Capture the cell that displays the provided text and extract its [x, y] central coordinate. 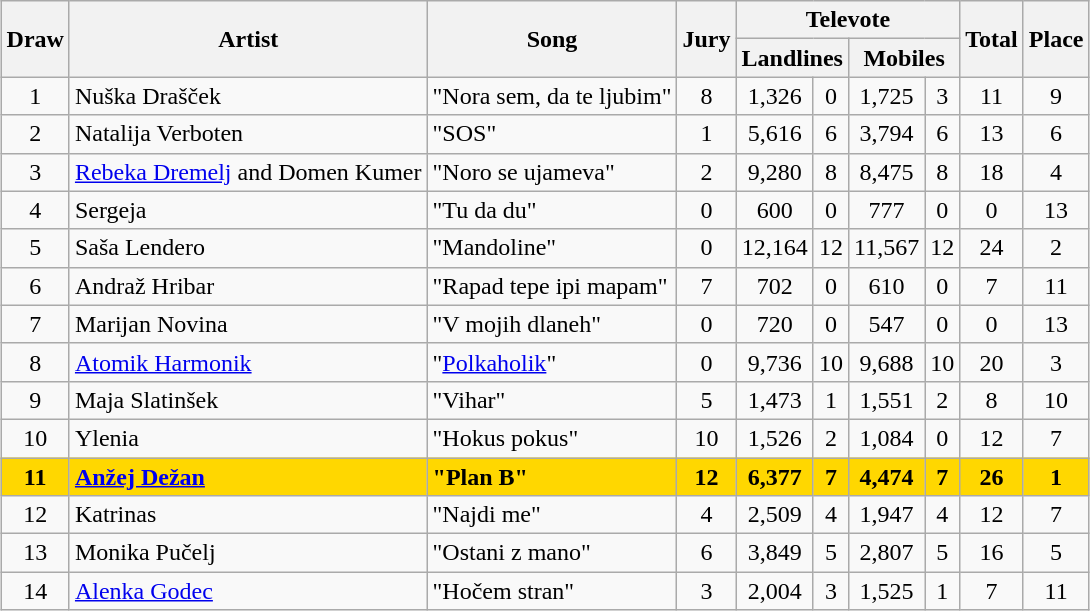
"Ostani z mano" [552, 553]
"Polkaholik" [552, 362]
Mobiles [904, 58]
6,377 [774, 477]
14 [35, 591]
"V mojih dlaneh" [552, 324]
1,084 [886, 438]
"Najdi me" [552, 515]
Marijan Novina [248, 324]
Landlines [792, 58]
Andraž Hribar [248, 286]
"Hočem stran" [552, 591]
1,526 [774, 438]
5,616 [774, 134]
Total [992, 39]
"Noro se ujameva" [552, 172]
777 [886, 210]
11,567 [886, 248]
1,947 [886, 515]
"Mandoline" [552, 248]
1,473 [774, 400]
24 [992, 248]
26 [992, 477]
3,794 [886, 134]
"Vihar" [552, 400]
702 [774, 286]
Natalija Verboten [248, 134]
9,688 [886, 362]
720 [774, 324]
9,736 [774, 362]
Artist [248, 39]
"SOS" [552, 134]
Anžej Dežan [248, 477]
1,725 [886, 96]
16 [992, 553]
Maja Slatinšek [248, 400]
"Rapad tepe ipi mapam" [552, 286]
Saša Lendero [248, 248]
Katrinas [248, 515]
2,807 [886, 553]
4,474 [886, 477]
Sergeja [248, 210]
18 [992, 172]
Alenka Godec [248, 591]
Ylenia [248, 438]
Atomik Harmonik [248, 362]
Jury [706, 39]
1,551 [886, 400]
"Hokus pokus" [552, 438]
1,525 [886, 591]
9,280 [774, 172]
Song [552, 39]
20 [992, 362]
2,004 [774, 591]
Draw [35, 39]
"Nora sem, da te ljubim" [552, 96]
12,164 [774, 248]
3,849 [774, 553]
Rebeka Dremelj and Domen Kumer [248, 172]
Nuška Drašček [248, 96]
8,475 [886, 172]
610 [886, 286]
"Plan B" [552, 477]
600 [774, 210]
547 [886, 324]
2,509 [774, 515]
Televote [848, 20]
"Tu da du" [552, 210]
1,326 [774, 96]
Place [1056, 39]
Monika Pučelj [248, 553]
